Scan for the cell matching the given text and deliver its (x, y) coordinate at center. 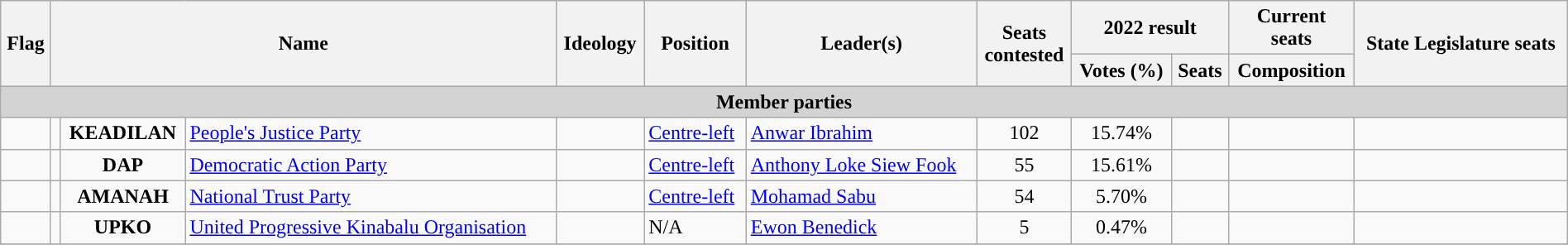
DAP (122, 165)
0.47% (1121, 228)
National Trust Party (370, 196)
State Legislature seats (1461, 43)
Member parties (784, 102)
Seats (1199, 70)
Seatscontested (1024, 43)
Currentseats (1291, 28)
Anthony Loke Siew Fook (862, 165)
102 (1024, 133)
Flag (26, 43)
5.70% (1121, 196)
15.61% (1121, 165)
UPKO (122, 228)
Anwar Ibrahim (862, 133)
Leader(s) (862, 43)
Name (303, 43)
N/A (695, 228)
Ideology (600, 43)
Democratic Action Party (370, 165)
United Progressive Kinabalu Organisation (370, 228)
KEADILAN (122, 133)
55 (1024, 165)
Position (695, 43)
5 (1024, 228)
Votes (%) (1121, 70)
AMANAH (122, 196)
People's Justice Party (370, 133)
15.74% (1121, 133)
Composition (1291, 70)
Mohamad Sabu (862, 196)
54 (1024, 196)
2022 result (1150, 28)
Ewon Benedick (862, 228)
